Return (x, y) of the center of cell containing provided text 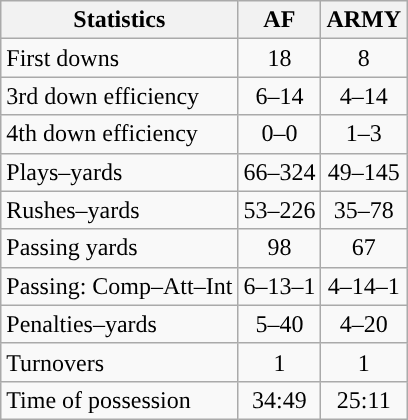
6–13–1 (280, 286)
Penalties–yards (120, 324)
49–145 (364, 172)
5–40 (280, 324)
67 (364, 248)
66–324 (280, 172)
8 (364, 58)
Passing: Comp–Att–Int (120, 286)
6–14 (280, 96)
0–0 (280, 134)
35–78 (364, 210)
Rushes–yards (120, 210)
25:11 (364, 400)
4th down efficiency (120, 134)
Statistics (120, 20)
First downs (120, 58)
4–20 (364, 324)
Time of possession (120, 400)
Passing yards (120, 248)
ARMY (364, 20)
Plays–yards (120, 172)
4–14 (364, 96)
AF (280, 20)
3rd down efficiency (120, 96)
4–14–1 (364, 286)
Turnovers (120, 362)
34:49 (280, 400)
98 (280, 248)
1–3 (364, 134)
53–226 (280, 210)
18 (280, 58)
